Determine the (X, Y) coordinate at the center of the cell enclosing the given text.  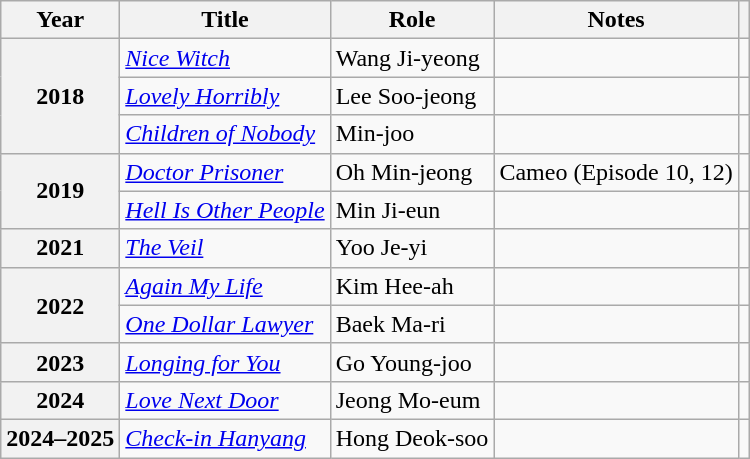
Longing for You (225, 362)
Cameo (Episode 10, 12) (616, 172)
Title (225, 20)
Go Young-joo (412, 362)
Min Ji-eun (412, 210)
Hell Is Other People (225, 210)
Role (412, 20)
Notes (616, 20)
Oh Min-jeong (412, 172)
Baek Ma-ri (412, 324)
One Dollar Lawyer (225, 324)
2019 (60, 191)
2024–2025 (60, 438)
2023 (60, 362)
Love Next Door (225, 400)
Doctor Prisoner (225, 172)
2022 (60, 305)
Hong Deok-soo (412, 438)
Yoo Je-yi (412, 248)
Jeong Mo-eum (412, 400)
2024 (60, 400)
Kim Hee-ah (412, 286)
Again My Life (225, 286)
Min-joo (412, 134)
Year (60, 20)
2018 (60, 96)
Lovely Horribly (225, 96)
2021 (60, 248)
Nice Witch (225, 58)
Children of Nobody (225, 134)
Check-in Hanyang (225, 438)
The Veil (225, 248)
Wang Ji-yeong (412, 58)
Lee Soo-jeong (412, 96)
